Extract the (X, Y) coordinate from the center of the cell holding the provided text.  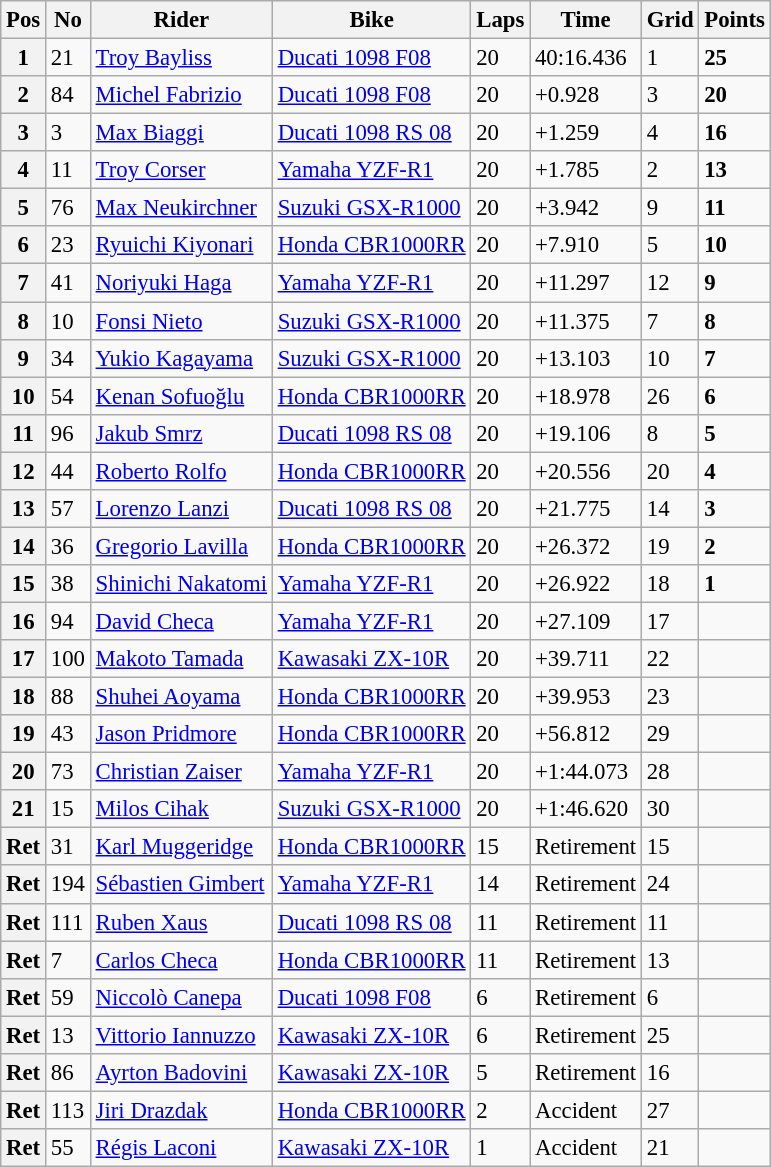
Max Biaggi (181, 133)
Régis Laconi (181, 1148)
Noriyuki Haga (181, 283)
27 (670, 1110)
86 (68, 1073)
113 (68, 1110)
+39.953 (586, 697)
+20.556 (586, 471)
43 (68, 734)
40:16.436 (586, 58)
Kenan Sofuoğlu (181, 396)
Jakub Smrz (181, 433)
24 (670, 885)
194 (68, 885)
+1:46.620 (586, 809)
22 (670, 659)
Yukio Kagayama (181, 358)
+26.372 (586, 546)
+27.109 (586, 621)
+1.785 (586, 170)
30 (670, 809)
73 (68, 772)
94 (68, 621)
38 (68, 584)
Troy Bayliss (181, 58)
Max Neukirchner (181, 208)
54 (68, 396)
Laps (500, 20)
Ryuichi Kiyonari (181, 245)
+39.711 (586, 659)
Bike (372, 20)
David Checa (181, 621)
+18.978 (586, 396)
Fonsi Nieto (181, 321)
+0.928 (586, 95)
Rider (181, 20)
+56.812 (586, 734)
Shinichi Nakatomi (181, 584)
28 (670, 772)
Troy Corser (181, 170)
Sébastien Gimbert (181, 885)
Gregorio Lavilla (181, 546)
57 (68, 509)
Roberto Rolfo (181, 471)
Jason Pridmore (181, 734)
55 (68, 1148)
Shuhei Aoyama (181, 697)
+19.106 (586, 433)
Pos (24, 20)
+7.910 (586, 245)
Time (586, 20)
41 (68, 283)
100 (68, 659)
Vittorio Iannuzzo (181, 1035)
Christian Zaiser (181, 772)
Grid (670, 20)
44 (68, 471)
Karl Muggeridge (181, 847)
+13.103 (586, 358)
Ayrton Badovini (181, 1073)
Lorenzo Lanzi (181, 509)
+1.259 (586, 133)
96 (68, 433)
+11.297 (586, 283)
Niccolò Canepa (181, 997)
+1:44.073 (586, 772)
31 (68, 847)
Makoto Tamada (181, 659)
Points (734, 20)
+11.375 (586, 321)
88 (68, 697)
111 (68, 922)
+26.922 (586, 584)
Carlos Checa (181, 960)
36 (68, 546)
Ruben Xaus (181, 922)
+21.775 (586, 509)
Michel Fabrizio (181, 95)
Milos Cihak (181, 809)
84 (68, 95)
Jiri Drazdak (181, 1110)
+3.942 (586, 208)
59 (68, 997)
No (68, 20)
76 (68, 208)
34 (68, 358)
26 (670, 396)
29 (670, 734)
